Find where the given text appears and provide that cell's center as (X, Y) coordinate. 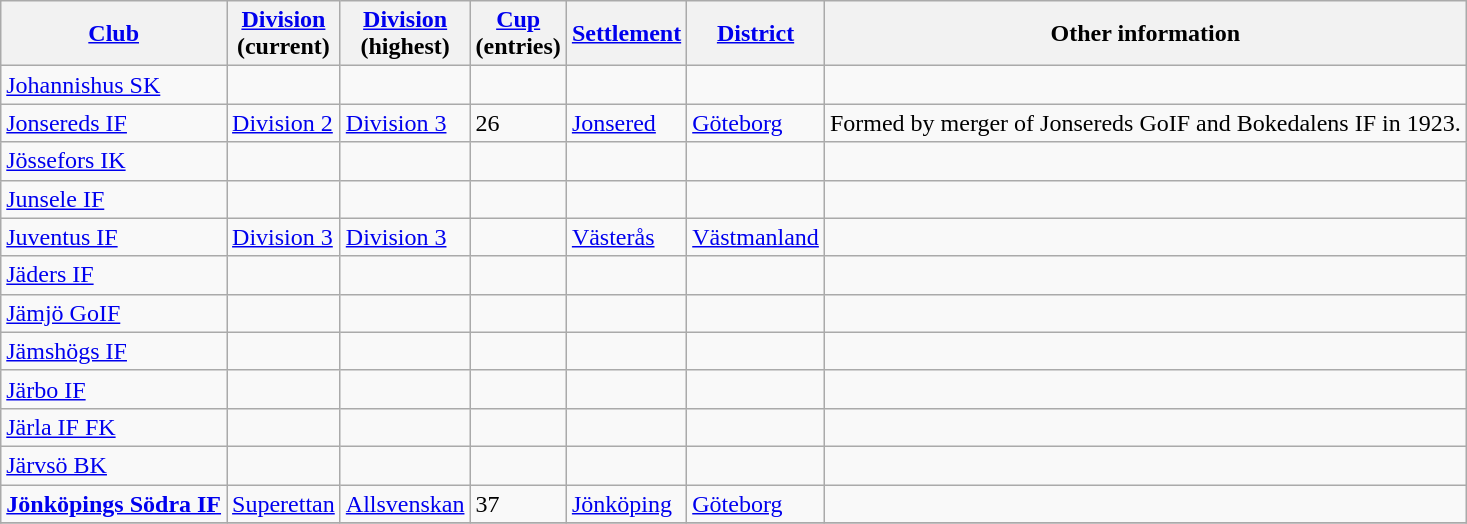
Västmanland (756, 237)
Jönköping (626, 503)
Jössefors IK (114, 161)
Division 2 (284, 123)
Jämjö GoIF (114, 313)
Junsele IF (114, 199)
Jönköpings Södra IF (114, 503)
Järvsö BK (114, 465)
Superettan (284, 503)
26 (518, 123)
Jäders IF (114, 275)
Jonsered (626, 123)
Jämshögs IF (114, 351)
Club (114, 34)
Division (highest) (405, 34)
Järbo IF (114, 389)
Johannishus SK (114, 85)
Other information (1145, 34)
37 (518, 503)
Division (current) (284, 34)
Juventus IF (114, 237)
Cup (entries) (518, 34)
District (756, 34)
Settlement (626, 34)
Jonsereds IF (114, 123)
Allsvenskan (405, 503)
Västerås (626, 237)
Järla IF FK (114, 427)
Formed by merger of Jonsereds GoIF and Bokedalens IF in 1923. (1145, 123)
